Pinpoint the cell where the given text exists, returning its (x, y) midpoint coordinate. 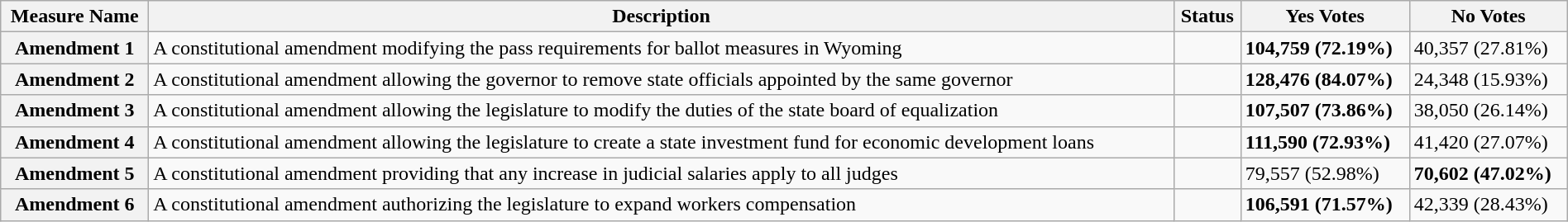
Amendment 6 (74, 205)
Amendment 2 (74, 79)
38,050 (26.14%) (1489, 111)
A constitutional amendment allowing the legislature to create a state investment fund for economic development loans (662, 142)
Status (1207, 17)
Amendment 5 (74, 173)
Description (662, 17)
A constitutional amendment modifying the pass requirements for ballot measures in Wyoming (662, 48)
41,420 (27.07%) (1489, 142)
111,590 (72.93%) (1325, 142)
A constitutional amendment allowing the legislature to modify the duties of the state board of equalization (662, 111)
106,591 (71.57%) (1325, 205)
107,507 (73.86%) (1325, 111)
A constitutional amendment providing that any increase in judicial salaries apply to all judges (662, 173)
128,476 (84.07%) (1325, 79)
40,357 (27.81%) (1489, 48)
A constitutional amendment allowing the governor to remove state officials appointed by the same governor (662, 79)
Amendment 1 (74, 48)
42,339 (28.43%) (1489, 205)
Yes Votes (1325, 17)
79,557 (52.98%) (1325, 173)
70,602 (47.02%) (1489, 173)
104,759 (72.19%) (1325, 48)
Measure Name (74, 17)
24,348 (15.93%) (1489, 79)
Amendment 4 (74, 142)
Amendment 3 (74, 111)
No Votes (1489, 17)
A constitutional amendment authorizing the legislature to expand workers compensation (662, 205)
